Provide the [X, Y] coordinate of the cell's center where the given text is located.  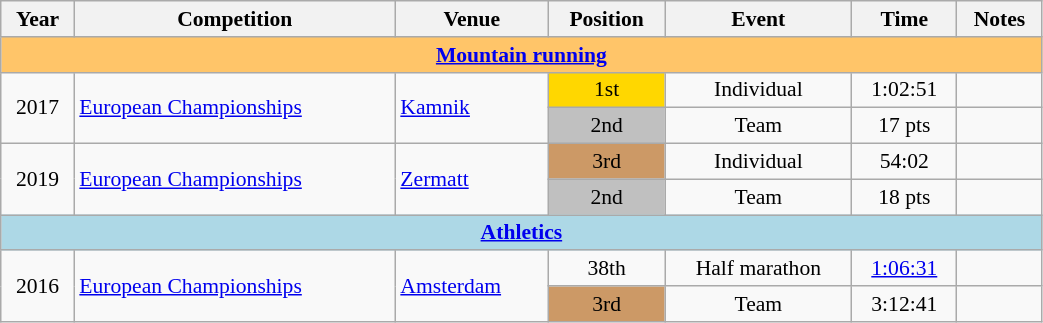
Year [38, 19]
Notes [1000, 19]
1st [606, 90]
54:02 [904, 162]
Venue [472, 19]
Position [606, 19]
Zermatt [472, 180]
Athletics [522, 233]
Time [904, 19]
Amsterdam [472, 286]
1:02:51 [904, 90]
2016 [38, 286]
Event [758, 19]
1:06:31 [904, 269]
2017 [38, 108]
Competition [234, 19]
38th [606, 269]
2019 [38, 180]
3:12:41 [904, 304]
Kamnik [472, 108]
18 pts [904, 197]
Half marathon [758, 269]
Mountain running [522, 55]
17 pts [904, 126]
